For the text-containing cell, return its midpoint in (X, Y) coordinate format. 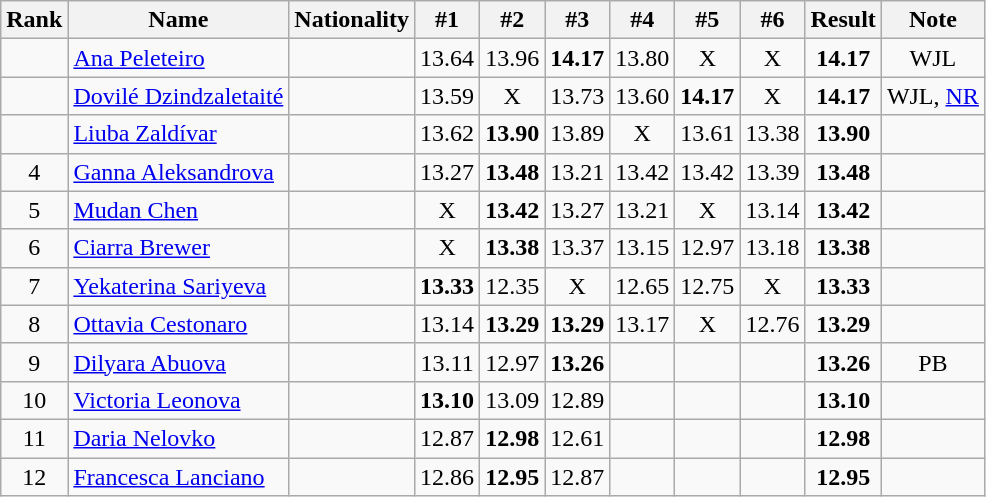
11 (34, 438)
12.89 (578, 400)
13.09 (512, 400)
Yekaterina Sariyeva (178, 286)
13.64 (448, 58)
12.75 (708, 286)
12.76 (772, 324)
5 (34, 210)
12.65 (642, 286)
12.61 (578, 438)
PB (932, 362)
13.60 (642, 96)
Ganna Aleksandrova (178, 172)
12.86 (448, 477)
13.62 (448, 134)
13.80 (642, 58)
Dilyara Abuova (178, 362)
Francesca Lanciano (178, 477)
Ciarra Brewer (178, 248)
Daria Nelovko (178, 438)
13.73 (578, 96)
9 (34, 362)
#5 (708, 20)
13.39 (772, 172)
#2 (512, 20)
Mudan Chen (178, 210)
#1 (448, 20)
13.18 (772, 248)
#4 (642, 20)
Note (932, 20)
12 (34, 477)
13.17 (642, 324)
WJL, NR (932, 96)
8 (34, 324)
7 (34, 286)
Dovilé Dzindzaletaité (178, 96)
Result (843, 20)
Liuba Zaldívar (178, 134)
Ana Peleteiro (178, 58)
#3 (578, 20)
#6 (772, 20)
12.35 (512, 286)
10 (34, 400)
13.89 (578, 134)
13.15 (642, 248)
Nationality (352, 20)
13.59 (448, 96)
4 (34, 172)
13.96 (512, 58)
13.61 (708, 134)
Rank (34, 20)
Name (178, 20)
13.37 (578, 248)
Victoria Leonova (178, 400)
6 (34, 248)
13.11 (448, 362)
Ottavia Cestonaro (178, 324)
WJL (932, 58)
